Return (x, y) of the center of cell containing provided text 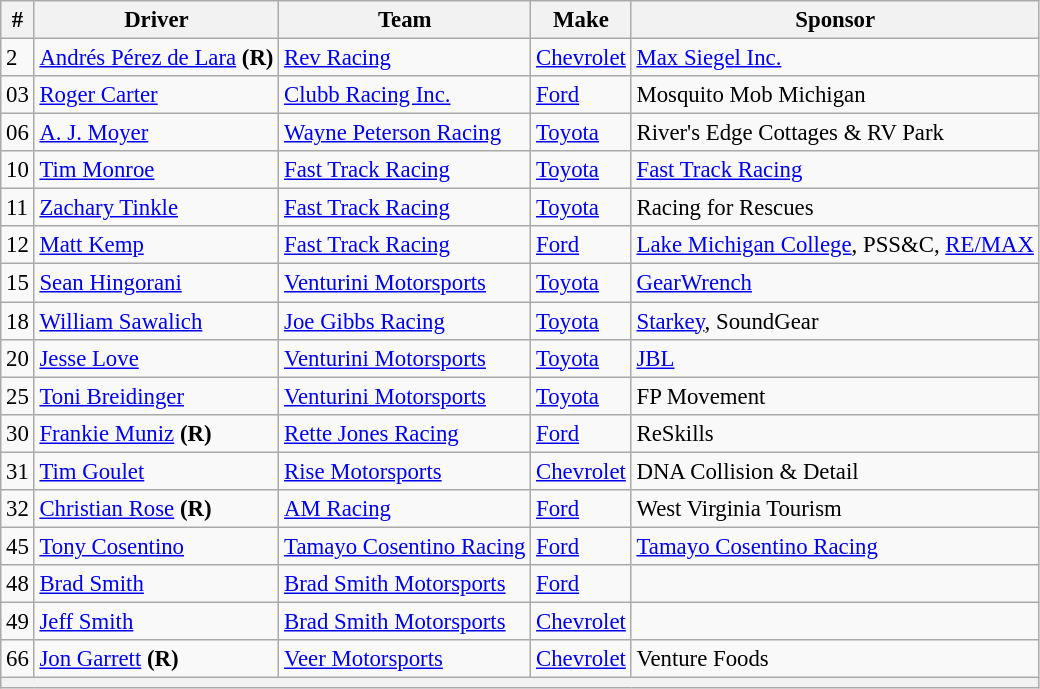
10 (18, 170)
03 (18, 95)
30 (18, 433)
Team (405, 20)
Lake Michigan College, PSS&C, RE/MAX (835, 245)
11 (18, 208)
Sean Hingorani (156, 283)
Matt Kemp (156, 245)
32 (18, 509)
ReSkills (835, 433)
Rette Jones Racing (405, 433)
Veer Motorsports (405, 659)
Rise Motorsports (405, 471)
Clubb Racing Inc. (405, 95)
A. J. Moyer (156, 133)
Zachary Tinkle (156, 208)
JBL (835, 358)
48 (18, 584)
Frankie Muniz (R) (156, 433)
Jesse Love (156, 358)
Mosquito Mob Michigan (835, 95)
Brad Smith (156, 584)
12 (18, 245)
49 (18, 621)
# (18, 20)
Christian Rose (R) (156, 509)
Jeff Smith (156, 621)
GearWrench (835, 283)
Venture Foods (835, 659)
Wayne Peterson Racing (405, 133)
Starkey, SoundGear (835, 321)
Jon Garrett (R) (156, 659)
FP Movement (835, 396)
18 (18, 321)
William Sawalich (156, 321)
AM Racing (405, 509)
Tim Goulet (156, 471)
Racing for Rescues (835, 208)
Tony Cosentino (156, 546)
DNA Collision & Detail (835, 471)
Tim Monroe (156, 170)
Driver (156, 20)
66 (18, 659)
River's Edge Cottages & RV Park (835, 133)
Toni Breidinger (156, 396)
Make (581, 20)
Andrés Pérez de Lara (R) (156, 58)
45 (18, 546)
Roger Carter (156, 95)
Max Siegel Inc. (835, 58)
Joe Gibbs Racing (405, 321)
2 (18, 58)
25 (18, 396)
06 (18, 133)
31 (18, 471)
20 (18, 358)
Rev Racing (405, 58)
West Virginia Tourism (835, 509)
15 (18, 283)
Sponsor (835, 20)
